Determine the (x, y) coordinate at the center of the cell enclosing the given text.  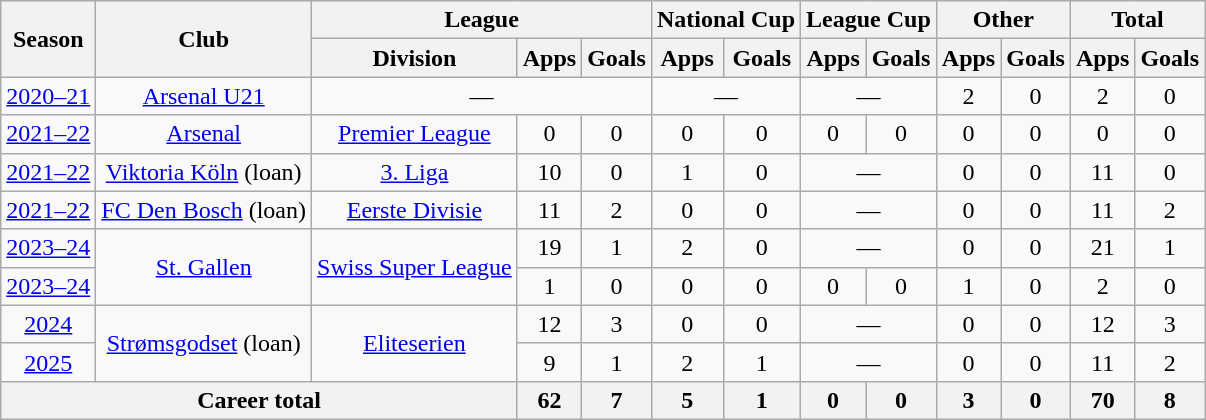
2025 (48, 362)
9 (549, 362)
FC Den Bosch (loan) (204, 210)
70 (1102, 400)
62 (549, 400)
Season (48, 39)
10 (549, 172)
Other (1003, 20)
Career total (259, 400)
Total (1137, 20)
Eliteserien (415, 343)
5 (687, 400)
2024 (48, 324)
St. Gallen (204, 267)
League (482, 20)
Strømsgodset (loan) (204, 343)
21 (1102, 248)
19 (549, 248)
Arsenal U21 (204, 96)
Club (204, 39)
National Cup (726, 20)
7 (617, 400)
League Cup (869, 20)
8 (1170, 400)
Arsenal (204, 134)
Viktoria Köln (loan) (204, 172)
Eerste Divisie (415, 210)
Swiss Super League (415, 267)
Premier League (415, 134)
2020–21 (48, 96)
Division (415, 58)
3. Liga (415, 172)
